Scan for the cell matching the given text and deliver its (X, Y) coordinate at center. 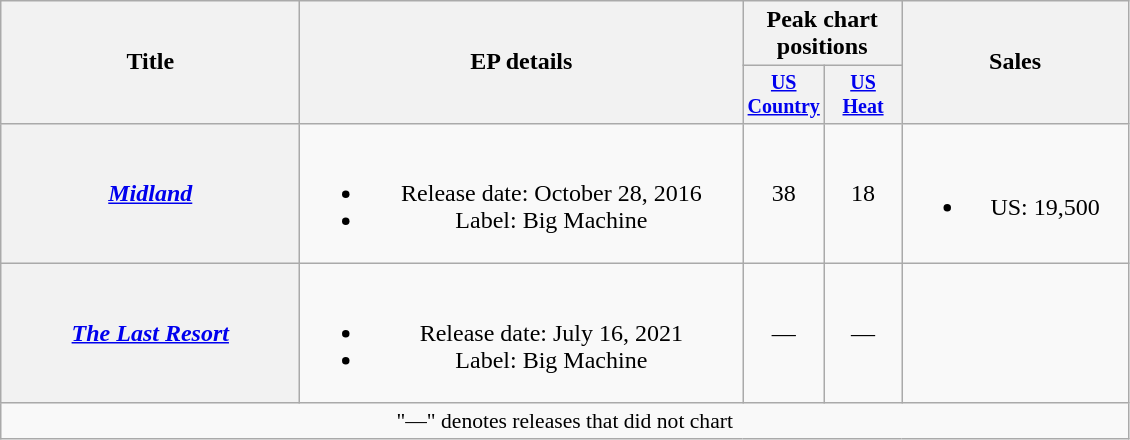
Sales (1016, 62)
EP details (522, 62)
Midland (150, 193)
US Country (784, 94)
Release date: July 16, 2021Label: Big Machine (522, 333)
"—" denotes releases that did not chart (565, 421)
Title (150, 62)
Release date: October 28, 2016Label: Big Machine (522, 193)
The Last Resort (150, 333)
38 (784, 193)
Peak chart positions (822, 34)
18 (864, 193)
US: 19,500 (1016, 193)
USHeat (864, 94)
